From the cell containing the given text, extract its center point as (x, y) coordinate. 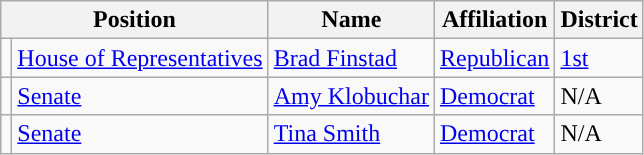
Position (134, 20)
Brad Finstad (351, 58)
House of Representatives (140, 58)
Republican (495, 58)
Name (351, 20)
Amy Klobuchar (351, 96)
Affiliation (495, 20)
Tina Smith (351, 134)
District (599, 20)
1st (599, 58)
